Pinpoint the cell where the given text exists, returning its (X, Y) midpoint coordinate. 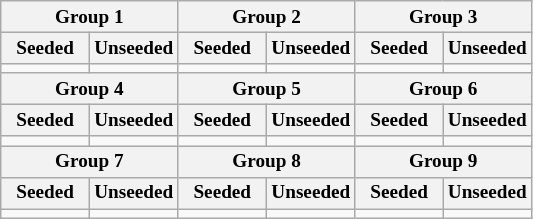
Group 4 (90, 89)
Group 9 (443, 161)
Group 3 (443, 17)
Group 8 (266, 161)
Group 2 (266, 17)
Group 7 (90, 161)
Group 1 (90, 17)
Group 5 (266, 89)
Group 6 (443, 89)
